Return the [x, y] coordinate for the center point of the cell that contains the specified text.  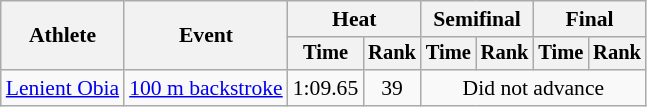
Did not advance [534, 88]
39 [392, 88]
Semifinal [477, 19]
Athlete [62, 36]
Heat [354, 19]
100 m backstroke [206, 88]
Final [589, 19]
1:09.65 [326, 88]
Event [206, 36]
Lenient Obia [62, 88]
